Pinpoint the cell where the given text exists, returning its [X, Y] midpoint coordinate. 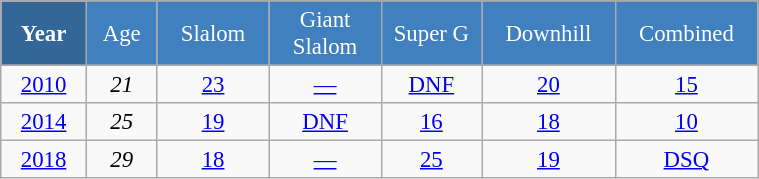
10 [686, 122]
15 [686, 85]
Slalom [213, 34]
DSQ [686, 160]
2010 [44, 85]
Downhill [549, 34]
Year [44, 34]
2018 [44, 160]
Age [122, 34]
Super G [432, 34]
Combined [686, 34]
29 [122, 160]
16 [432, 122]
20 [549, 85]
21 [122, 85]
23 [213, 85]
GiantSlalom [325, 34]
2014 [44, 122]
